Return the [x, y] coordinate for the center point of the cell that contains the specified text.  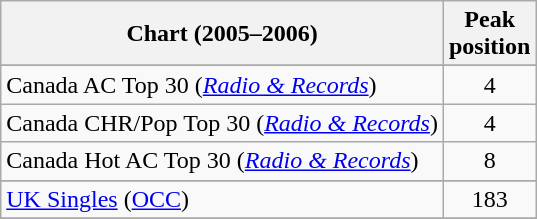
8 [489, 161]
183 [489, 199]
Chart (2005–2006) [222, 34]
Canada Hot AC Top 30 (Radio & Records) [222, 161]
Canada CHR/Pop Top 30 (Radio & Records) [222, 123]
Canada AC Top 30 (Radio & Records) [222, 85]
Peakposition [489, 34]
UK Singles (OCC) [222, 199]
